Detect which cell encompasses the target text, then output its (x, y) center coordinate. 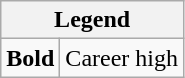
Bold (30, 58)
Career high (122, 58)
Legend (92, 20)
